Locate the cell with the specified text and output its (x, y) center coordinate. 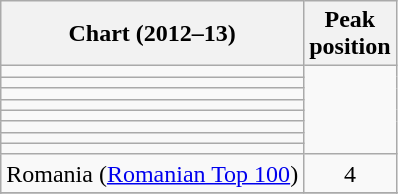
4 (350, 173)
Romania (Romanian Top 100) (152, 173)
Chart (2012–13) (152, 34)
Peakposition (350, 34)
